Scan for the cell matching the given text and deliver its (X, Y) coordinate at center. 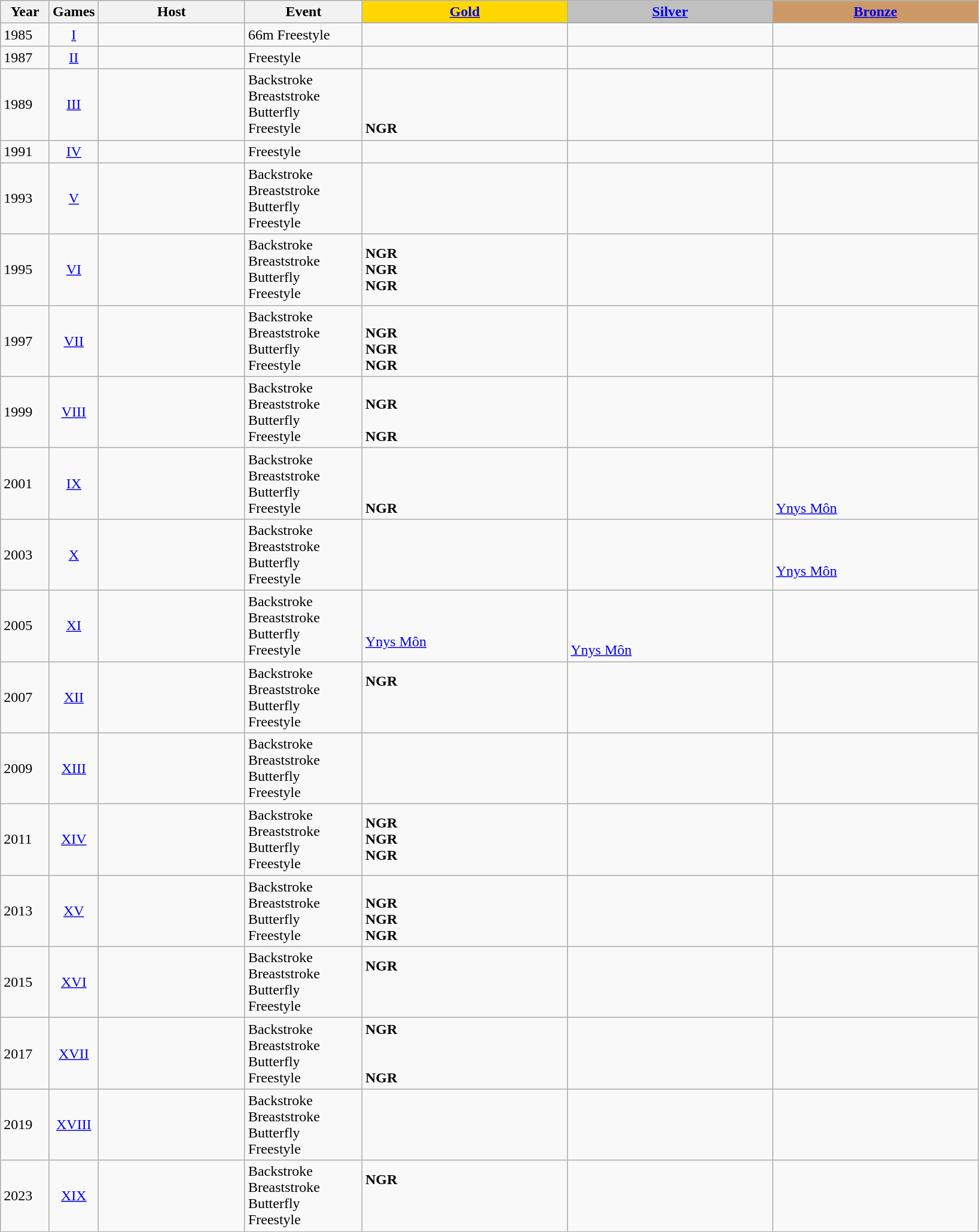
XV (74, 911)
Bronze (876, 12)
Silver (670, 12)
I (74, 35)
2023 (25, 1196)
VII (74, 341)
2017 (25, 1053)
1989 (25, 104)
2007 (25, 698)
1997 (25, 341)
1991 (25, 151)
Host (171, 12)
XIX (74, 1196)
2005 (25, 626)
V (74, 199)
2013 (25, 911)
XI (74, 626)
1999 (25, 412)
IV (74, 151)
66m Freestyle (303, 35)
1993 (25, 199)
XII (74, 698)
VI (74, 269)
XIV (74, 840)
III (74, 104)
Games (74, 12)
XVII (74, 1053)
Gold (465, 12)
2003 (25, 554)
2001 (25, 483)
VIII (74, 412)
2019 (25, 1125)
XVI (74, 982)
Event (303, 12)
1995 (25, 269)
XIII (74, 768)
2015 (25, 982)
IX (74, 483)
X (74, 554)
2011 (25, 840)
II (74, 57)
Year (25, 12)
2009 (25, 768)
1985 (25, 35)
1987 (25, 57)
XVIII (74, 1125)
